Determine the (X, Y) coordinate at the center of the cell enclosing the given text.  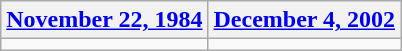
November 22, 1984 (104, 20)
December 4, 2002 (304, 20)
